Output the (X, Y) coordinate of the center of the cell containing the given text.  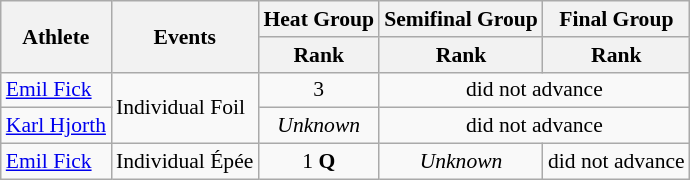
Semifinal Group (461, 19)
Karl Hjorth (56, 126)
1 Q (318, 162)
Final Group (616, 19)
Heat Group (318, 19)
Athlete (56, 36)
Events (184, 36)
3 (318, 90)
Individual Épée (184, 162)
Individual Foil (184, 108)
